From the cell containing the given text, extract its center point as [X, Y] coordinate. 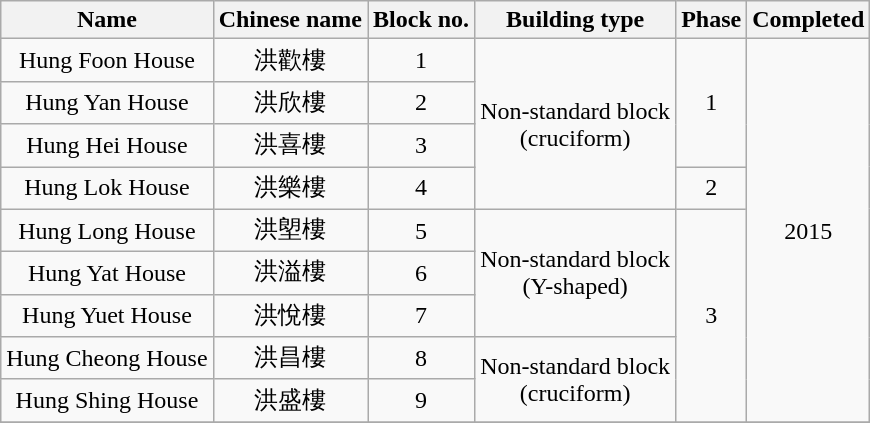
洪溢樓 [290, 274]
洪悅樓 [290, 316]
Hung Yan House [107, 102]
洪欣樓 [290, 102]
洪塱樓 [290, 230]
洪昌樓 [290, 358]
洪盛樓 [290, 400]
Completed [808, 20]
Hung Yat House [107, 274]
4 [422, 188]
洪喜樓 [290, 146]
Hung Cheong House [107, 358]
6 [422, 274]
Phase [712, 20]
Hung Foon House [107, 60]
Hung Long House [107, 230]
Hung Lok House [107, 188]
Hung Yuet House [107, 316]
5 [422, 230]
Hung Hei House [107, 146]
洪歡樓 [290, 60]
Chinese name [290, 20]
Building type [576, 20]
9 [422, 400]
Hung Shing House [107, 400]
8 [422, 358]
洪樂樓 [290, 188]
2015 [808, 230]
7 [422, 316]
Block no. [422, 20]
Non-standard block(Y-shaped) [576, 273]
Name [107, 20]
